Locate the cell with the specified text and output its [x, y] center coordinate. 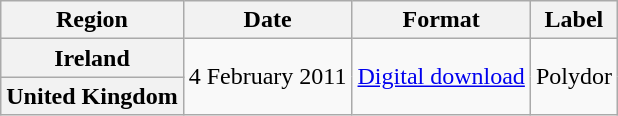
Polydor [574, 77]
Region [92, 20]
Label [574, 20]
4 February 2011 [268, 77]
Ireland [92, 58]
United Kingdom [92, 96]
Format [441, 20]
Digital download [441, 77]
Date [268, 20]
